Find where the given text appears and provide that cell's center as (x, y) coordinate. 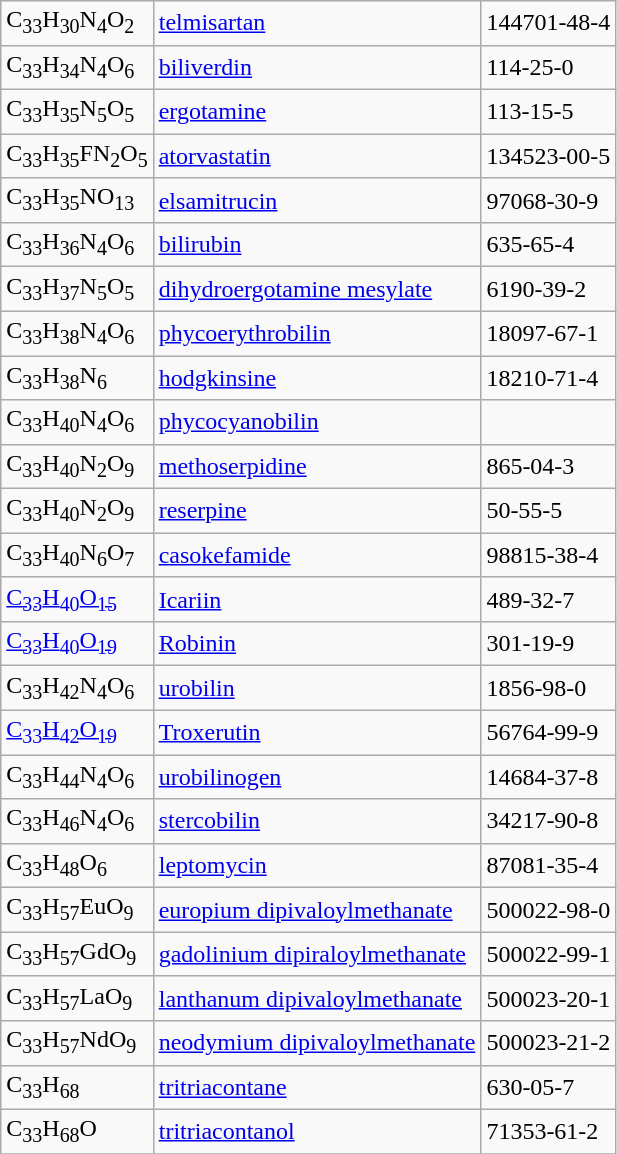
tritriacontanol (317, 1131)
C33H36N4O6 (77, 244)
neodymium dipivaloylmethanate (317, 1043)
casokefamide (317, 555)
C33H30N4O2 (77, 23)
50-55-5 (548, 511)
98815-38-4 (548, 555)
C33H57EuO9 (77, 910)
C33H68 (77, 1087)
489-32-7 (548, 599)
C33H68O (77, 1131)
lanthanum dipivaloylmethanate (317, 998)
18097-67-1 (548, 333)
865-04-3 (548, 466)
leptomycin (317, 865)
phycoerythrobilin (317, 333)
C33H37N5O5 (77, 289)
urobilin (317, 688)
500022-98-0 (548, 910)
C33H42O19 (77, 732)
phycocyanobilin (317, 422)
C33H57LaO9 (77, 998)
56764-99-9 (548, 732)
biliverdin (317, 67)
methoserpidine (317, 466)
500022-99-1 (548, 954)
C33H40N4O6 (77, 422)
Icariin (317, 599)
C33H57NdO9 (77, 1043)
C33H35N5O5 (77, 111)
C33H35FN2O5 (77, 156)
C33H38N6 (77, 378)
134523-00-5 (548, 156)
dihydroergotamine mesylate (317, 289)
C33H44N4O6 (77, 777)
urobilinogen (317, 777)
114-25-0 (548, 67)
gadolinium dipiraloylmethanate (317, 954)
1856-98-0 (548, 688)
87081-35-4 (548, 865)
34217-90-8 (548, 821)
C33H46N4O6 (77, 821)
Troxerutin (317, 732)
18210-71-4 (548, 378)
C33H42N4O6 (77, 688)
Robinin (317, 644)
C33H40N6O7 (77, 555)
stercobilin (317, 821)
atorvastatin (317, 156)
europium dipivaloylmethanate (317, 910)
14684-37-8 (548, 777)
bilirubin (317, 244)
500023-20-1 (548, 998)
tritriacontane (317, 1087)
635-65-4 (548, 244)
97068-30-9 (548, 200)
C33H38N4O6 (77, 333)
113-15-5 (548, 111)
ergotamine (317, 111)
hodgkinsine (317, 378)
71353-61-2 (548, 1131)
6190-39-2 (548, 289)
C33H57GdO9 (77, 954)
C33H48O6 (77, 865)
C33H40O19 (77, 644)
630-05-7 (548, 1087)
500023-21-2 (548, 1043)
C33H35NO13 (77, 200)
301-19-9 (548, 644)
reserpine (317, 511)
telmisartan (317, 23)
C33H40O15 (77, 599)
elsamitrucin (317, 200)
144701-48-4 (548, 23)
C33H34N4O6 (77, 67)
